From the cell containing the given text, extract its center point as [X, Y] coordinate. 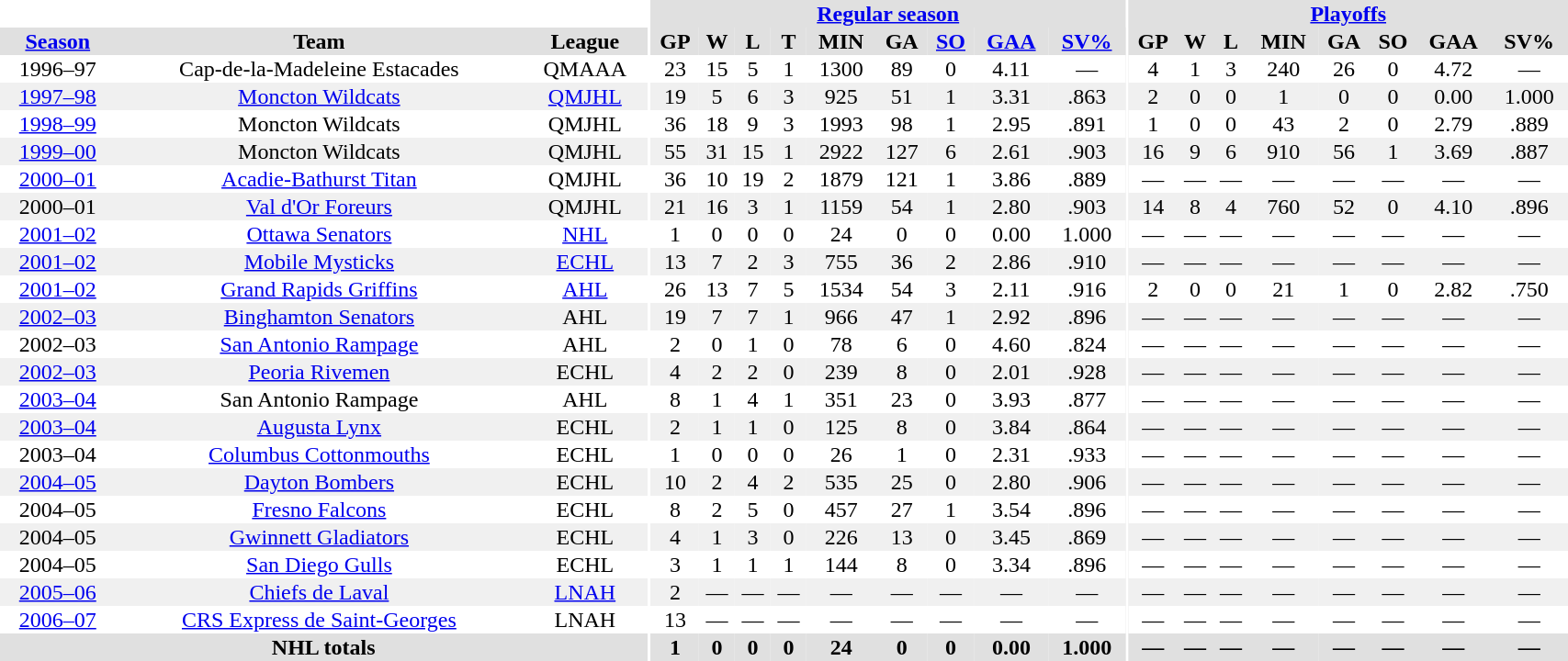
NHL [584, 234]
3.45 [1010, 537]
51 [902, 96]
27 [902, 510]
.933 [1088, 454]
3.93 [1010, 399]
43 [1283, 124]
535 [841, 482]
Binghamton Senators [320, 317]
.750 [1529, 289]
3.84 [1010, 427]
T [788, 41]
47 [902, 317]
1159 [841, 207]
4.72 [1453, 69]
2.31 [1010, 454]
Chiefs de Laval [320, 592]
925 [841, 96]
351 [841, 399]
Val d'Or Foreurs [320, 207]
Playoffs [1348, 14]
.928 [1088, 372]
Columbus Cottonmouths [320, 454]
Cap-de-la-Madeleine Estacades [320, 69]
121 [902, 179]
.824 [1088, 344]
98 [902, 124]
127 [902, 151]
Peoria Rivemen [320, 372]
760 [1283, 207]
4.60 [1010, 344]
2.82 [1453, 289]
NHL totals [323, 647]
2006–07 [58, 620]
239 [841, 372]
2.61 [1010, 151]
3.31 [1010, 96]
.863 [1088, 96]
55 [675, 151]
.906 [1088, 482]
2.79 [1453, 124]
2.95 [1010, 124]
.916 [1088, 289]
League [584, 41]
3.69 [1453, 151]
Regular season [888, 14]
755 [841, 262]
3.86 [1010, 179]
2005–06 [58, 592]
2.92 [1010, 317]
1534 [841, 289]
52 [1344, 207]
Ottawa Senators [320, 234]
.887 [1529, 151]
31 [716, 151]
226 [841, 537]
3.34 [1010, 565]
966 [841, 317]
4.11 [1010, 69]
CRS Express de Saint-Georges [320, 620]
Grand Rapids Griffins [320, 289]
2922 [841, 151]
89 [902, 69]
1996–97 [58, 69]
.891 [1088, 124]
1879 [841, 179]
.877 [1088, 399]
4.10 [1453, 207]
Season [58, 41]
2.86 [1010, 262]
.869 [1088, 537]
457 [841, 510]
San Diego Gulls [320, 565]
QMAAA [584, 69]
1999–00 [58, 151]
Fresno Falcons [320, 510]
240 [1283, 69]
1993 [841, 124]
1997–98 [58, 96]
Acadie-Bathurst Titan [320, 179]
3.54 [1010, 510]
Mobile Mysticks [320, 262]
Team [320, 41]
25 [902, 482]
2.11 [1010, 289]
Dayton Bombers [320, 482]
.910 [1088, 262]
144 [841, 565]
910 [1283, 151]
14 [1153, 207]
.864 [1088, 427]
Gwinnett Gladiators [320, 537]
125 [841, 427]
Augusta Lynx [320, 427]
2.01 [1010, 372]
56 [1344, 151]
1300 [841, 69]
78 [841, 344]
18 [716, 124]
1998–99 [58, 124]
